Identify which cell holds the provided text, then report its (X, Y) central coordinate. 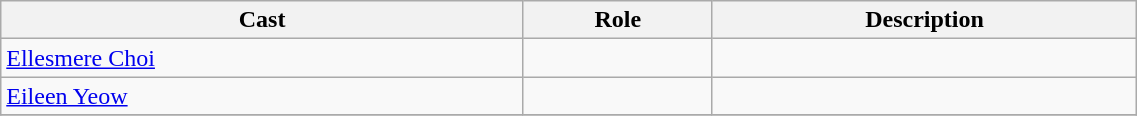
Description (924, 20)
Role (618, 20)
Ellesmere Choi (262, 58)
Eileen Yeow (262, 96)
Cast (262, 20)
